Extract the (x, y) coordinate from the center of the cell holding the provided text.  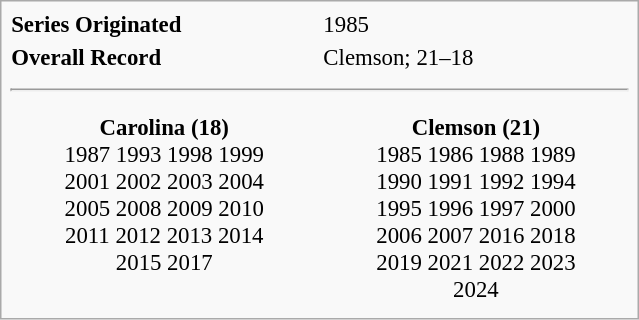
1985 (476, 24)
Clemson (21)1985 1986 1988 19891990 1991 1992 19941995 1996 1997 20002006 2007 2016 20182019 2021 2022 20232024 (476, 209)
Series Originated (164, 24)
Carolina (18)1987 1993 1998 19992001 2002 2003 20042005 2008 2009 20102011 2012 2013 20142015 2017 (164, 209)
Clemson; 21–18 (476, 57)
Overall Record (164, 57)
